Find where the given text appears and provide that cell's center as (X, Y) coordinate. 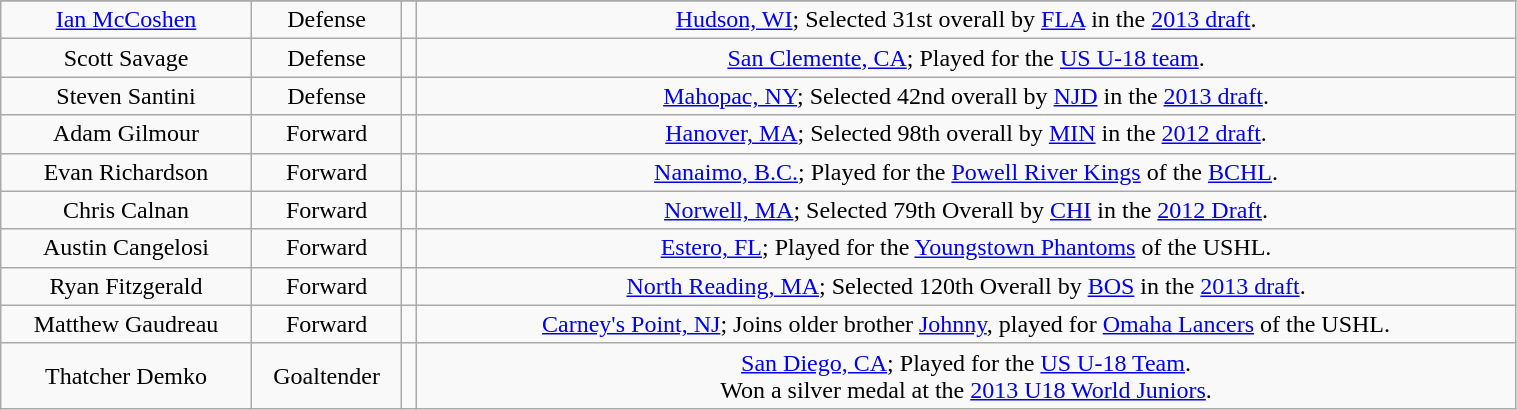
Thatcher Demko (126, 376)
Carney's Point, NJ; Joins older brother Johnny, played for Omaha Lancers of the USHL. (966, 324)
San Clemente, CA; Played for the US U-18 team. (966, 58)
Chris Calnan (126, 210)
North Reading, MA; Selected 120th Overall by BOS in the 2013 draft. (966, 286)
Hudson, WI; Selected 31st overall by FLA in the 2013 draft. (966, 20)
Adam Gilmour (126, 134)
Evan Richardson (126, 172)
Matthew Gaudreau (126, 324)
Goaltender (326, 376)
Austin Cangelosi (126, 248)
Ryan Fitzgerald (126, 286)
Nanaimo, B.C.; Played for the Powell River Kings of the BCHL. (966, 172)
Steven Santini (126, 96)
Ian McCoshen (126, 20)
Hanover, MA; Selected 98th overall by MIN in the 2012 draft. (966, 134)
Mahopac, NY; Selected 42nd overall by NJD in the 2013 draft. (966, 96)
Norwell, MA; Selected 79th Overall by CHI in the 2012 Draft. (966, 210)
Scott Savage (126, 58)
Estero, FL; Played for the Youngstown Phantoms of the USHL. (966, 248)
San Diego, CA; Played for the US U-18 Team.Won a silver medal at the 2013 U18 World Juniors. (966, 376)
